Output the [x, y] coordinate of the center of the cell containing the given text.  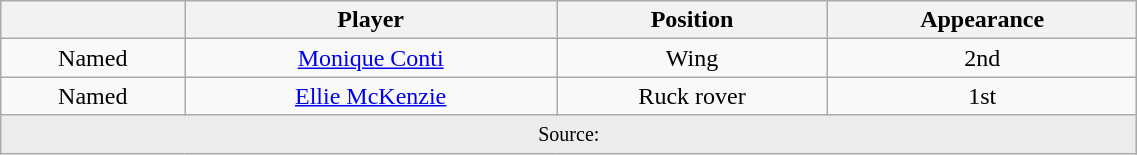
Player [371, 20]
Position [692, 20]
Ruck rover [692, 96]
2nd [982, 58]
Appearance [982, 20]
Wing [692, 58]
Monique Conti [371, 58]
Ellie McKenzie [371, 96]
Source: [569, 134]
1st [982, 96]
